Output the [x, y] coordinate of the center of the cell containing the given text.  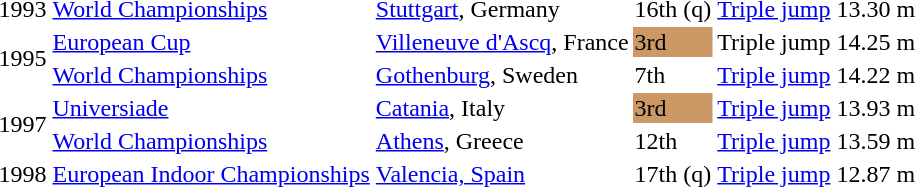
Catania, Italy [502, 108]
Gothenburg, Sweden [502, 75]
Villeneuve d'Ascq, France [502, 42]
12th [673, 141]
European Cup [211, 42]
Universiade [211, 108]
7th [673, 75]
Athens, Greece [502, 141]
